Provide the (X, Y) coordinate of the cell's center where the given text is located.  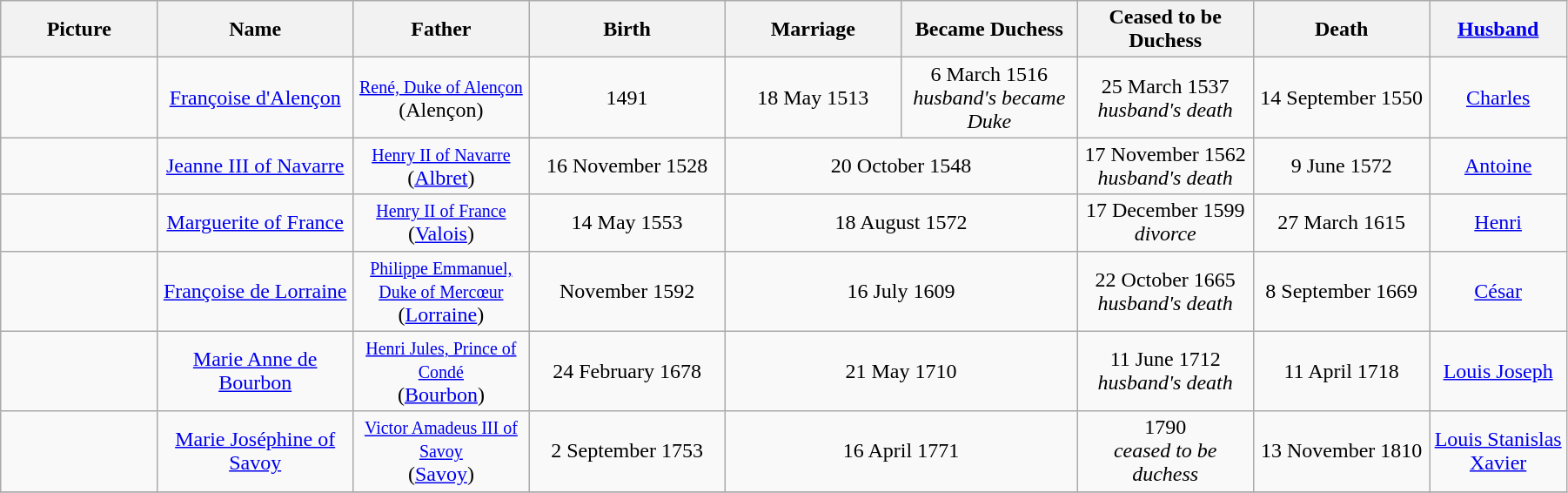
18 August 1572 (901, 223)
November 1592 (627, 291)
Louis Stanislas Xavier (1498, 451)
Marguerite of France (256, 223)
Marie Joséphine of Savoy (256, 451)
16 November 1528 (627, 165)
Ceased to be Duchess (1165, 30)
21 May 1710 (901, 371)
Louis Joseph (1498, 371)
René, Duke of Alençon(Alençon) (441, 98)
17 November 1562husband's death (1165, 165)
Charles (1498, 98)
14 September 1550 (1341, 98)
25 March 1537husband's death (1165, 98)
1790ceased to be duchess (1165, 451)
11 June 1712husband's death (1165, 371)
Victor Amadeus III of Savoy (Savoy) (441, 451)
Death (1341, 30)
Antoine (1498, 165)
Henri (1498, 223)
1491 (627, 98)
22 October 1665husband's death (1165, 291)
Picture (79, 30)
16 July 1609 (901, 291)
6 March 1516husband's became Duke (989, 98)
13 November 1810 (1341, 451)
Henry II of France(Valois) (441, 223)
Marie Anne de Bourbon (256, 371)
8 September 1669 (1341, 291)
Françoise de Lorraine (256, 291)
20 October 1548 (901, 165)
Françoise d'Alençon (256, 98)
Henry II of Navarre(Albret) (441, 165)
17 December 1599divorce (1165, 223)
Became Duchess (989, 30)
24 February 1678 (627, 371)
Philippe Emmanuel, Duke of Mercœur(Lorraine) (441, 291)
Name (256, 30)
27 March 1615 (1341, 223)
2 September 1753 (627, 451)
11 April 1718 (1341, 371)
9 June 1572 (1341, 165)
14 May 1553 (627, 223)
Father (441, 30)
16 April 1771 (901, 451)
Marriage (813, 30)
18 May 1513 (813, 98)
César (1498, 291)
Henri Jules, Prince of Condé(Bourbon) (441, 371)
Jeanne III of Navarre (256, 165)
Birth (627, 30)
Husband (1498, 30)
